Identify which cell holds the provided text, then report its (X, Y) central coordinate. 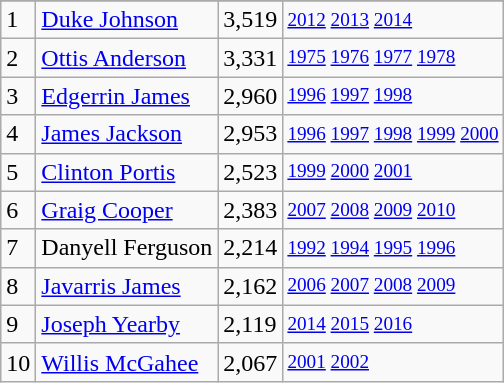
3 (18, 96)
1996 1997 1998 (393, 96)
1992 1994 1995 1996 (393, 248)
2,523 (250, 172)
2001 2002 (393, 362)
1996 1997 1998 1999 2000 (393, 134)
James Jackson (127, 134)
2,067 (250, 362)
2,162 (250, 286)
8 (18, 286)
1999 2000 2001 (393, 172)
1 (18, 20)
2,383 (250, 210)
2,119 (250, 324)
3,519 (250, 20)
2014 2015 2016 (393, 324)
Edgerrin James (127, 96)
10 (18, 362)
9 (18, 324)
3,331 (250, 58)
Javarris James (127, 286)
Joseph Yearby (127, 324)
7 (18, 248)
Ottis Anderson (127, 58)
2006 2007 2008 2009 (393, 286)
1975 1976 1977 1978 (393, 58)
Willis McGahee (127, 362)
Graig Cooper (127, 210)
2 (18, 58)
2012 2013 2014 (393, 20)
2,960 (250, 96)
2,214 (250, 248)
5 (18, 172)
2007 2008 2009 2010 (393, 210)
Danyell Ferguson (127, 248)
6 (18, 210)
Duke Johnson (127, 20)
4 (18, 134)
Clinton Portis (127, 172)
2,953 (250, 134)
